Output the [x, y] coordinate of the center of the cell containing the given text.  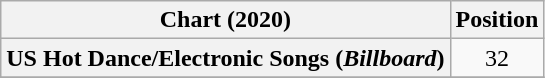
Position [497, 20]
US Hot Dance/Electronic Songs (Billboard) [226, 58]
Chart (2020) [226, 20]
32 [497, 58]
